Return the [x, y] coordinate for the center point of the cell that contains the specified text.  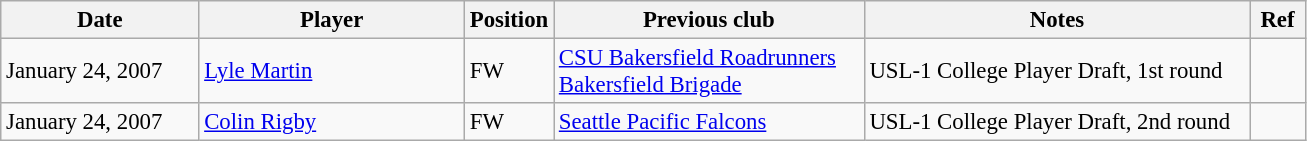
Position [508, 20]
Ref [1278, 20]
Date [100, 20]
USL-1 College Player Draft, 2nd round [1057, 122]
Colin Rigby [332, 122]
Seattle Pacific Falcons [710, 122]
Previous club [710, 20]
CSU Bakersfield Roadrunners Bakersfield Brigade [710, 72]
Lyle Martin [332, 72]
Notes [1057, 20]
USL-1 College Player Draft, 1st round [1057, 72]
Player [332, 20]
